Determine the (X, Y) coordinate at the center of the cell enclosing the given text.  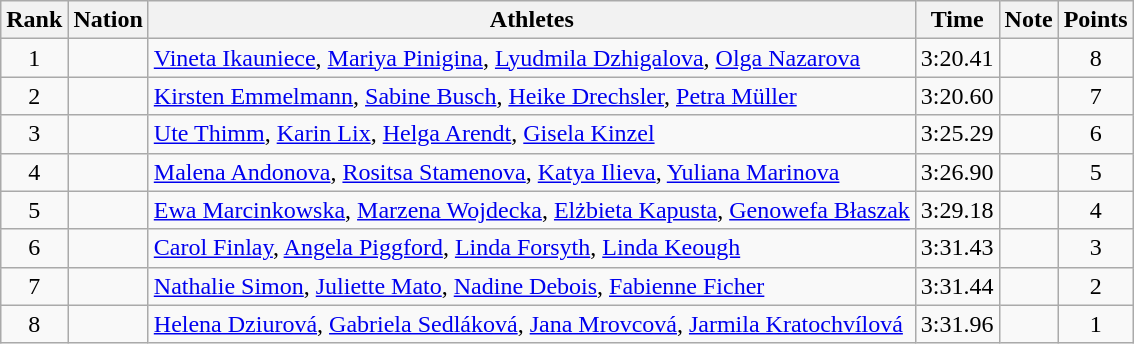
3:20.41 (957, 58)
3:26.90 (957, 172)
3:25.29 (957, 134)
Ewa Marcinkowska, Marzena Wojdecka, Elżbieta Kapusta, Genowefa Błaszak (532, 210)
Helena Dziurová, Gabriela Sedláková, Jana Mrovcová, Jarmila Kratochvílová (532, 324)
Malena Andonova, Rositsa Stamenova, Katya Ilieva, Yuliana Marinova (532, 172)
Carol Finlay, Angela Piggford, Linda Forsyth, Linda Keough (532, 248)
3:31.96 (957, 324)
Nation (108, 20)
Note (1028, 20)
Vineta Ikauniece, Mariya Pinigina, Lyudmila Dzhigalova, Olga Nazarova (532, 58)
Points (1096, 20)
Ute Thimm, Karin Lix, Helga Arendt, Gisela Kinzel (532, 134)
3:31.43 (957, 248)
Rank (34, 20)
Kirsten Emmelmann, Sabine Busch, Heike Drechsler, Petra Müller (532, 96)
3:29.18 (957, 210)
3:20.60 (957, 96)
Nathalie Simon, Juliette Mato, Nadine Debois, Fabienne Ficher (532, 286)
Time (957, 20)
Athletes (532, 20)
3:31.44 (957, 286)
